For the text-containing cell, return its midpoint in [X, Y] coordinate format. 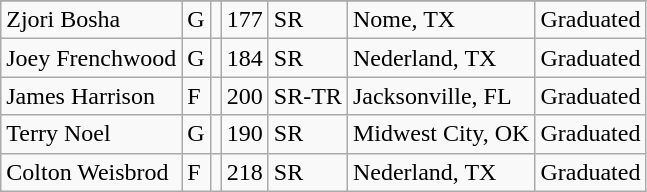
184 [244, 58]
177 [244, 20]
Terry Noel [92, 134]
Jacksonville, FL [441, 96]
SR-TR [308, 96]
218 [244, 172]
Colton Weisbrod [92, 172]
200 [244, 96]
Nome, TX [441, 20]
Midwest City, OK [441, 134]
Joey Frenchwood [92, 58]
Zjori Bosha [92, 20]
190 [244, 134]
James Harrison [92, 96]
